Locate the cell with the specified text and output its (X, Y) center coordinate. 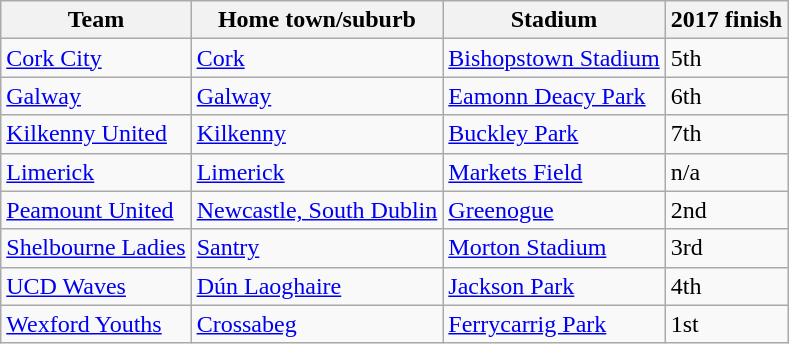
Newcastle, South Dublin (317, 210)
Markets Field (554, 172)
Cork (317, 58)
Peamount United (96, 210)
Santry (317, 248)
Ferrycarrig Park (554, 324)
4th (726, 286)
Wexford Youths (96, 324)
2nd (726, 210)
Greenogue (554, 210)
Dún Laoghaire (317, 286)
Kilkenny (317, 134)
n/a (726, 172)
Cork City (96, 58)
UCD Waves (96, 286)
5th (726, 58)
Buckley Park (554, 134)
Crossabeg (317, 324)
Eamonn Deacy Park (554, 96)
1st (726, 324)
Team (96, 20)
Shelbourne Ladies (96, 248)
7th (726, 134)
Bishopstown Stadium (554, 58)
Stadium (554, 20)
Jackson Park (554, 286)
Morton Stadium (554, 248)
6th (726, 96)
Kilkenny United (96, 134)
3rd (726, 248)
2017 finish (726, 20)
Home town/suburb (317, 20)
